Return the (x, y) coordinate for the center point of the cell that contains the specified text.  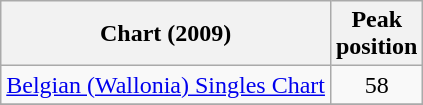
58 (376, 85)
Chart (2009) (166, 34)
Belgian (Wallonia) Singles Chart (166, 85)
Peakposition (376, 34)
